Locate the cell with the specified text and output its [X, Y] center coordinate. 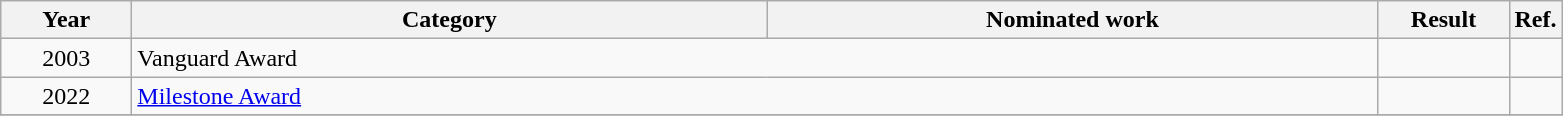
Result [1444, 20]
Category [450, 20]
Ref. [1536, 20]
2022 [66, 96]
Milestone Award [755, 96]
Nominated work [1072, 20]
Vanguard Award [755, 58]
2003 [66, 58]
Year [66, 20]
